Identify which cell holds the provided text, then report its (x, y) central coordinate. 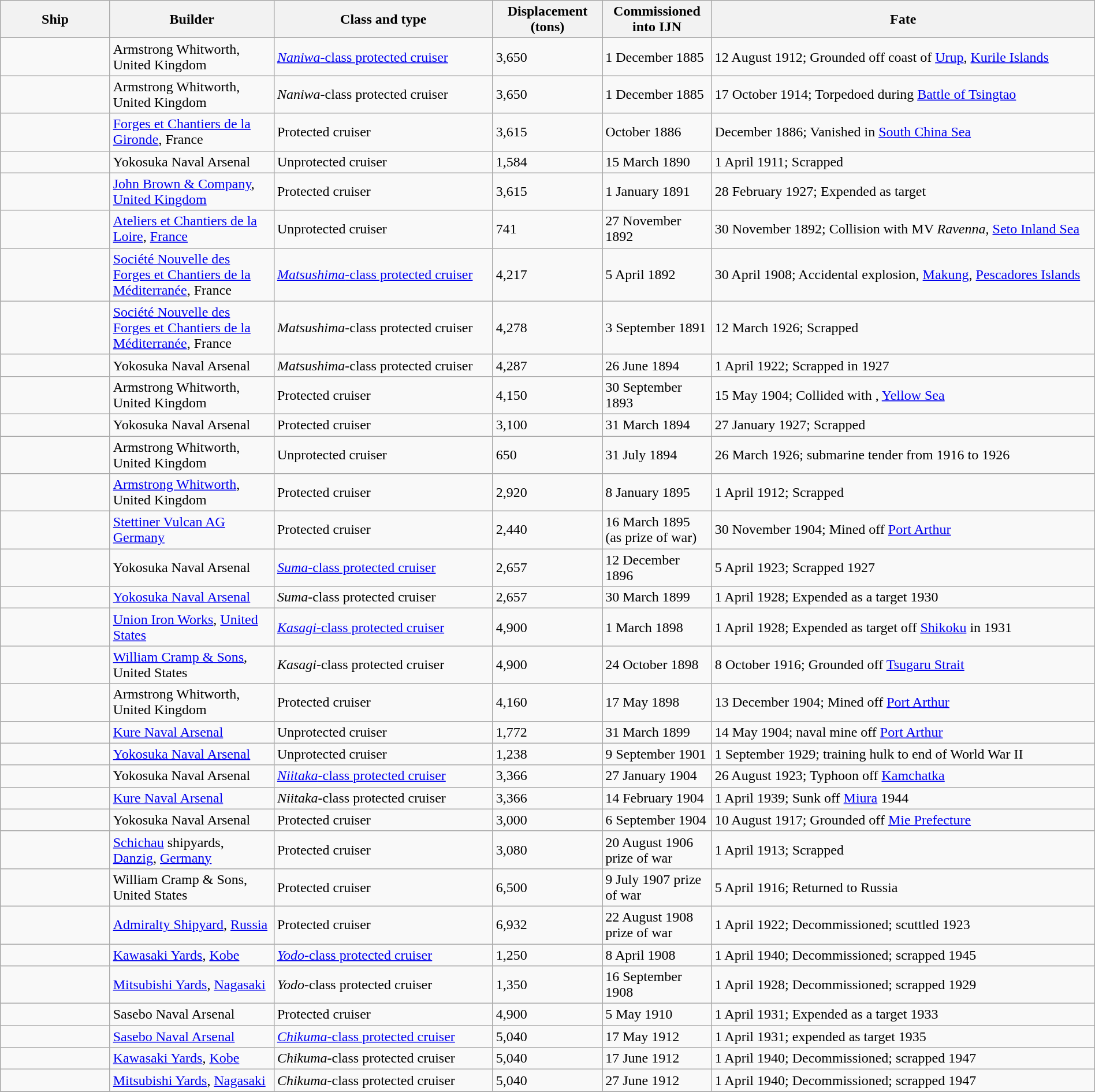
27 January 1904 (657, 776)
26 August 1923; Typhoon off Kamchatka (903, 776)
2,920 (547, 492)
1 April 1939; Sunk off Miura 1944 (903, 798)
1 April 1928; Decommissioned; scrapped 1929 (903, 985)
Displacement (tons) (547, 20)
6,932 (547, 924)
Admiralty Shipyard, Russia (192, 924)
John Brown & Company, United Kingdom (192, 192)
1,350 (547, 985)
8 October 1916; Grounded off Tsugaru Strait (903, 664)
17 October 1914; Torpedoed during Battle of Tsingtao (903, 95)
9 July 1907 prize of war (657, 887)
1 April 1928; Expended as target off Shikoku in 1931 (903, 627)
1 April 1922; Decommissioned; scuttled 1923 (903, 924)
12 March 1926; Scrapped (903, 328)
26 March 1926; submarine tender from 1916 to 1926 (903, 454)
Builder (192, 20)
5 April 1923; Scrapped 1927 (903, 567)
3,100 (547, 425)
Union Iron Works, United States (192, 627)
27 June 1912 (657, 1080)
3,000 (547, 820)
30 November 1892; Collision with MV Ravenna, Seto Inland Sea (903, 229)
741 (547, 229)
20 August 1906 prize of war (657, 849)
December 1886; Vanished in South China Sea (903, 132)
1 April 1922; Scrapped in 1927 (903, 365)
8 April 1908 (657, 955)
22 August 1908 prize of war (657, 924)
5 April 1892 (657, 274)
12 December 1896 (657, 567)
Schichau shipyards, Danzig, Germany (192, 849)
4,160 (547, 703)
28 February 1927; Expended as target (903, 192)
30 April 1908; Accidental explosion, Makung, Pescadores Islands (903, 274)
5 May 1910 (657, 1015)
17 May 1912 (657, 1037)
30 March 1899 (657, 597)
14 February 1904 (657, 798)
26 June 1894 (657, 365)
Fate (903, 20)
24 October 1898 (657, 664)
Class and type (383, 20)
6,500 (547, 887)
1,772 (547, 732)
16 September 1908 (657, 985)
1,250 (547, 955)
2,440 (547, 530)
27 November 1892 (657, 229)
15 March 1890 (657, 162)
30 September 1893 (657, 395)
Stettiner Vulcan AG Germany (192, 530)
5 April 1916; Returned to Russia (903, 887)
Ship (55, 20)
8 January 1895 (657, 492)
14 May 1904; naval mine off Port Arthur (903, 732)
1 April 1912; Scrapped (903, 492)
17 June 1912 (657, 1058)
4,287 (547, 365)
9 September 1901 (657, 754)
16 March 1895 (as prize of war) (657, 530)
Commissioned into IJN (657, 20)
31 March 1894 (657, 425)
17 May 1898 (657, 703)
13 December 1904; Mined off Port Arthur (903, 703)
1 April 1940; Decommissioned; scrapped 1945 (903, 955)
650 (547, 454)
1 April 1913; Scrapped (903, 849)
1 January 1891 (657, 192)
10 August 1917; Grounded off Mie Prefecture (903, 820)
4,278 (547, 328)
Forges et Chantiers de la Gironde, France (192, 132)
October 1886 (657, 132)
4,217 (547, 274)
12 August 1912; Grounded off coast of Urup, Kurile Islands (903, 57)
Ateliers et Chantiers de la Loire, France (192, 229)
15 May 1904; Collided with , Yellow Sea (903, 395)
31 July 1894 (657, 454)
27 January 1927; Scrapped (903, 425)
1,238 (547, 754)
4,150 (547, 395)
1 April 1931; Expended as a target 1933 (903, 1015)
31 March 1899 (657, 732)
1 April 1928; Expended as a target 1930 (903, 597)
6 September 1904 (657, 820)
30 November 1904; Mined off Port Arthur (903, 530)
1 April 1931; expended as target 1935 (903, 1037)
3,080 (547, 849)
1,584 (547, 162)
1 March 1898 (657, 627)
1 September 1929; training hulk to end of World War II (903, 754)
3 September 1891 (657, 328)
1 April 1911; Scrapped (903, 162)
